Extract the [x, y] coordinate from the center of the cell holding the provided text.  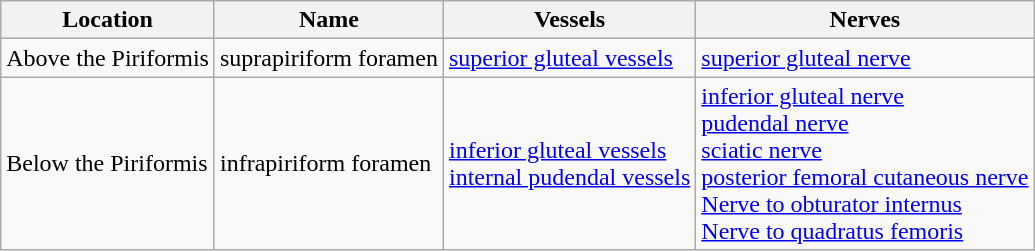
Location [108, 20]
Vessels [569, 20]
superior gluteal vessels [569, 58]
superior gluteal nerve [865, 58]
Name [328, 20]
Above the Piriformis [108, 58]
Nerves [865, 20]
inferior gluteal nervepudendal nervesciatic nerve posterior femoral cutaneous nerve Nerve to obturator internus Nerve to quadratus femoris [865, 164]
suprapiriform foramen [328, 58]
Below the Piriformis [108, 164]
inferior gluteal vessels internal pudendal vessels [569, 164]
infrapiriform foramen [328, 164]
